Return the (x, y) coordinate for the center point of the cell that contains the specified text.  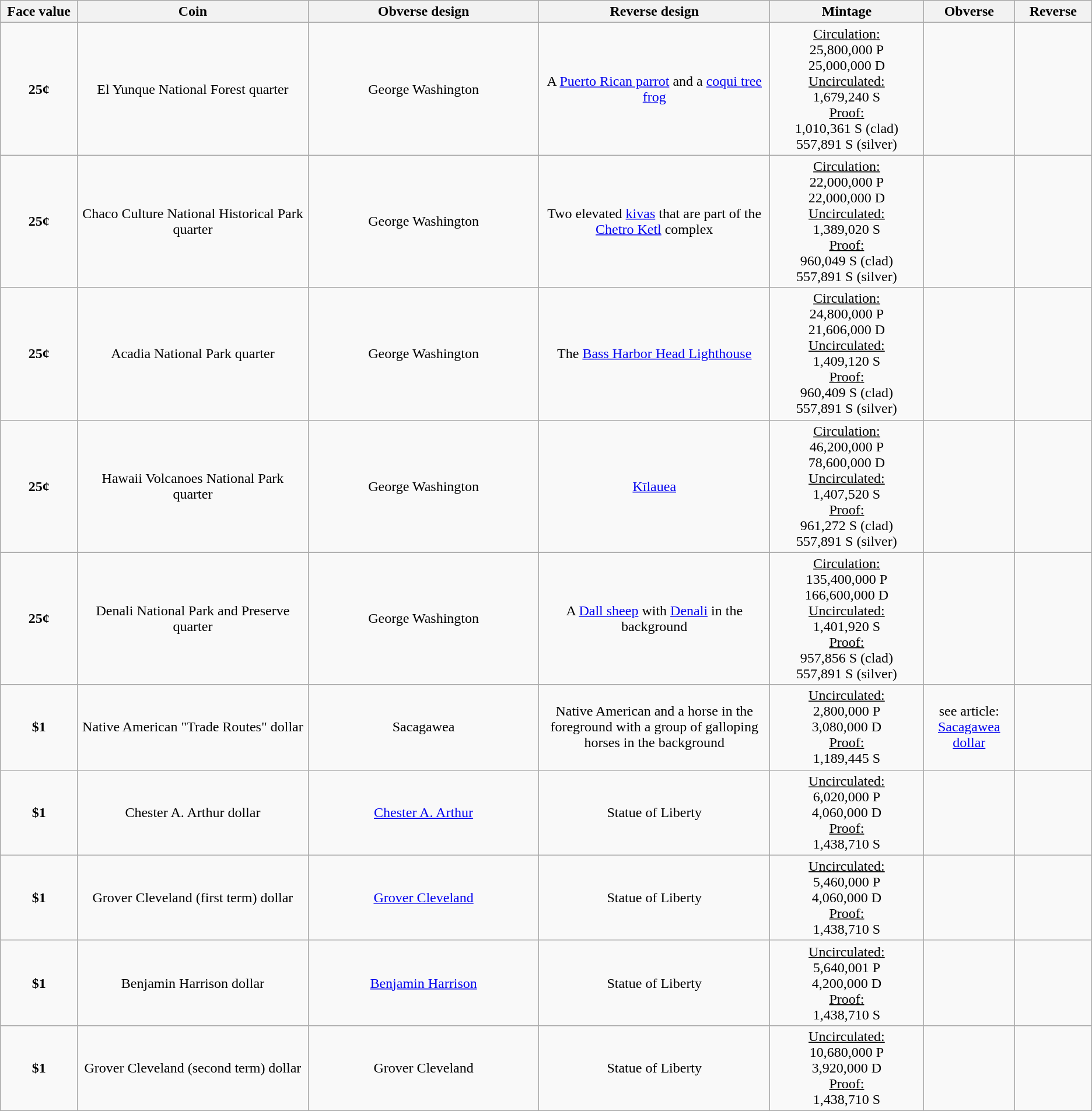
Kīlauea (654, 486)
Mintage (847, 12)
Reverse design (654, 12)
Reverse (1053, 12)
Uncirculated:5,640,001 P4,200,000 DProof:1,438,710 S (847, 983)
Native American and a horse in the foreground with a group of galloping horses in the background (654, 727)
Circulation:24,800,000 P21,606,000 DUncirculated:1,409,120 SProof:960,409 S (clad)557,891 S (silver) (847, 353)
A Puerto Rican parrot and a coqui tree frog (654, 89)
Uncirculated:2,800,000 P3,080,000 DProof:1,189,445 S (847, 727)
Circulation:22,000,000 P22,000,000 DUncirculated:1,389,020 SProof:960,049 S (clad)557,891 S (silver) (847, 222)
Chaco Culture National Historical Park quarter (193, 222)
Chester A. Arthur dollar (193, 812)
Two elevated kivas that are part of the Chetro Ketl complex (654, 222)
Uncirculated:6,020,000 P4,060,000 DProof:1,438,710 S (847, 812)
Circulation:46,200,000 P78,600,000 DUncirculated:1,407,520 SProof:961,272 S (clad)557,891 S (silver) (847, 486)
Grover Cleveland (first term) dollar (193, 898)
The Bass Harbor Head Lighthouse (654, 353)
Obverse (969, 12)
Hawaii Volcanoes National Park quarter (193, 486)
A Dall sheep with Denali in the background (654, 618)
Denali National Park and Preserve quarter (193, 618)
Native American "Trade Routes" dollar (193, 727)
Face value (39, 12)
Chester A. Arthur (423, 812)
El Yunque National Forest quarter (193, 89)
Grover Cleveland (second term) dollar (193, 1068)
see article: Sacagawea dollar (969, 727)
Uncirculated:5,460,000 P4,060,000 DProof:1,438,710 S (847, 898)
Acadia National Park quarter (193, 353)
Obverse design (423, 12)
Sacagawea (423, 727)
Circulation:135,400,000 P166,600,000 DUncirculated:1,401,920 SProof:957,856 S (clad)557,891 S (silver) (847, 618)
Uncirculated:10,680,000 P3,920,000 DProof:1,438,710 S (847, 1068)
Benjamin Harrison dollar (193, 983)
Circulation:25,800,000 P25,000,000 DUncirculated:1,679,240 SProof:1,010,361 S (clad)557,891 S (silver) (847, 89)
Benjamin Harrison (423, 983)
Coin (193, 12)
